For the text-containing cell, return its midpoint in [x, y] coordinate format. 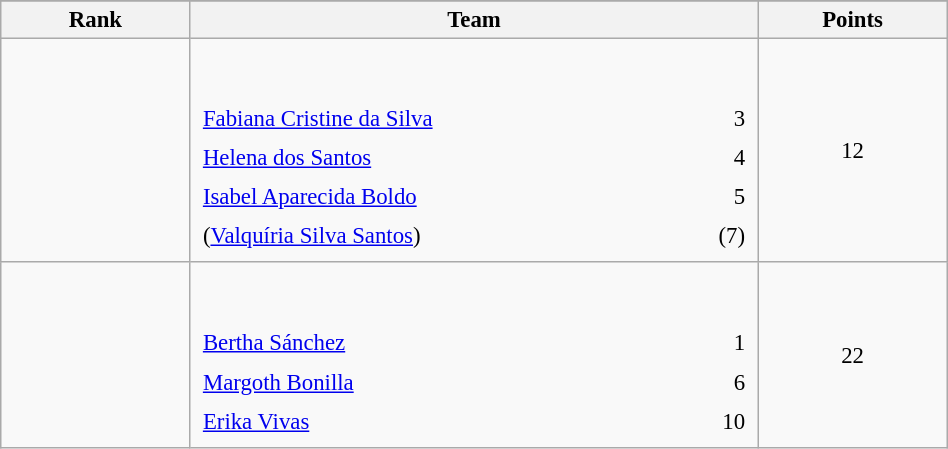
4 [714, 158]
(7) [714, 236]
Bertha Sánchez 1 Margoth Bonilla 6 Erika Vivas 10 [474, 354]
Erika Vivas [426, 421]
3 [714, 119]
Team [474, 20]
Fabiana Cristine da Silva [436, 119]
Rank [96, 20]
6 [704, 382]
5 [714, 197]
Bertha Sánchez [426, 343]
Fabiana Cristine da Silva 3 Helena dos Santos 4 Isabel Aparecida Boldo 5 (Valquíria Silva Santos) (7) [474, 151]
Margoth Bonilla [426, 382]
Isabel Aparecida Boldo [436, 197]
Helena dos Santos [436, 158]
1 [704, 343]
22 [852, 354]
(Valquíria Silva Santos) [436, 236]
10 [704, 421]
12 [852, 151]
Points [852, 20]
